Locate the cell with the specified text and output its [X, Y] center coordinate. 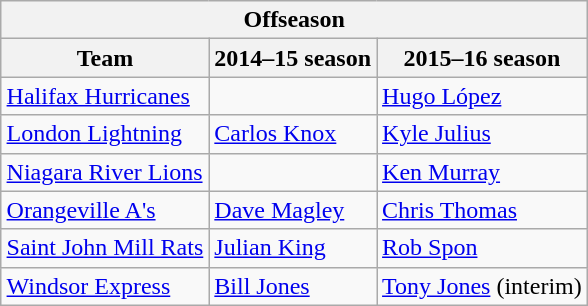
Tony Jones (interim) [482, 286]
Dave Magley [293, 210]
Orangeville A's [105, 210]
Hugo López [482, 96]
Windsor Express [105, 286]
Niagara River Lions [105, 172]
Bill Jones [293, 286]
2015–16 season [482, 58]
Ken Murray [482, 172]
2014–15 season [293, 58]
Halifax Hurricanes [105, 96]
Rob Spon [482, 248]
Julian King [293, 248]
Saint John Mill Rats [105, 248]
Team [105, 58]
Carlos Knox [293, 134]
London Lightning [105, 134]
Offseason [294, 20]
Kyle Julius [482, 134]
Chris Thomas [482, 210]
